From the cell containing the given text, extract its center point as (x, y) coordinate. 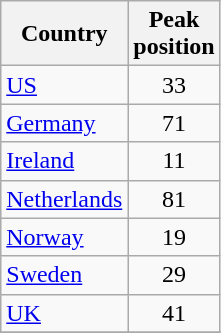
Country (64, 34)
Ireland (64, 161)
19 (174, 237)
81 (174, 199)
Sweden (64, 275)
Germany (64, 123)
Peakposition (174, 34)
US (64, 85)
11 (174, 161)
Norway (64, 237)
41 (174, 313)
Netherlands (64, 199)
29 (174, 275)
33 (174, 85)
UK (64, 313)
71 (174, 123)
